Extract the (X, Y) coordinate from the center of the cell holding the provided text.  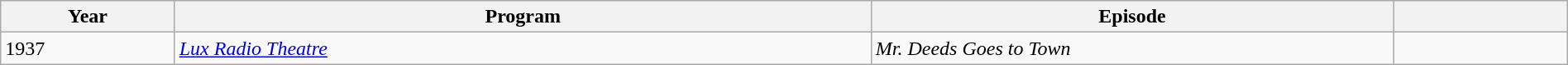
Year (88, 17)
1937 (88, 48)
Program (523, 17)
Lux Radio Theatre (523, 48)
Mr. Deeds Goes to Town (1132, 48)
Episode (1132, 17)
